Locate the cell with the specified text and output its (x, y) center coordinate. 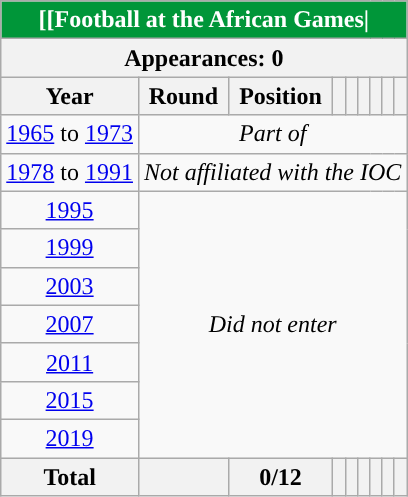
2019 (70, 438)
Round (183, 96)
2011 (70, 362)
1999 (70, 248)
2015 (70, 400)
Appearances: 0 (204, 58)
0/12 (280, 477)
[[Football at the African Games| (204, 20)
Did not enter (272, 324)
1965 to 1973 (70, 134)
1978 to 1991 (70, 172)
2003 (70, 286)
2007 (70, 324)
Position (280, 96)
Not affiliated with the IOC (272, 172)
Year (70, 96)
Part of (272, 134)
1995 (70, 210)
Total (70, 477)
